Identify which cell holds the provided text, then report its (X, Y) central coordinate. 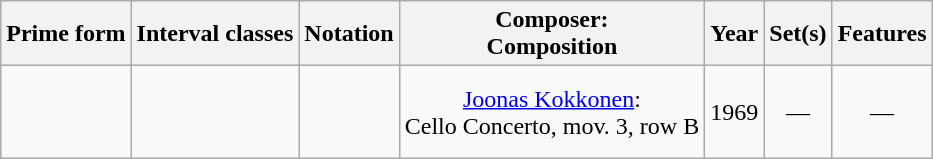
Joonas Kokkonen:Cello Concerto, mov. 3, row B (552, 112)
Features (882, 34)
Notation (349, 34)
Composer:Composition (552, 34)
Interval classes (215, 34)
1969 (734, 112)
Set(s) (798, 34)
Year (734, 34)
Prime form (66, 34)
